Locate the cell with the specified text and output its [x, y] center coordinate. 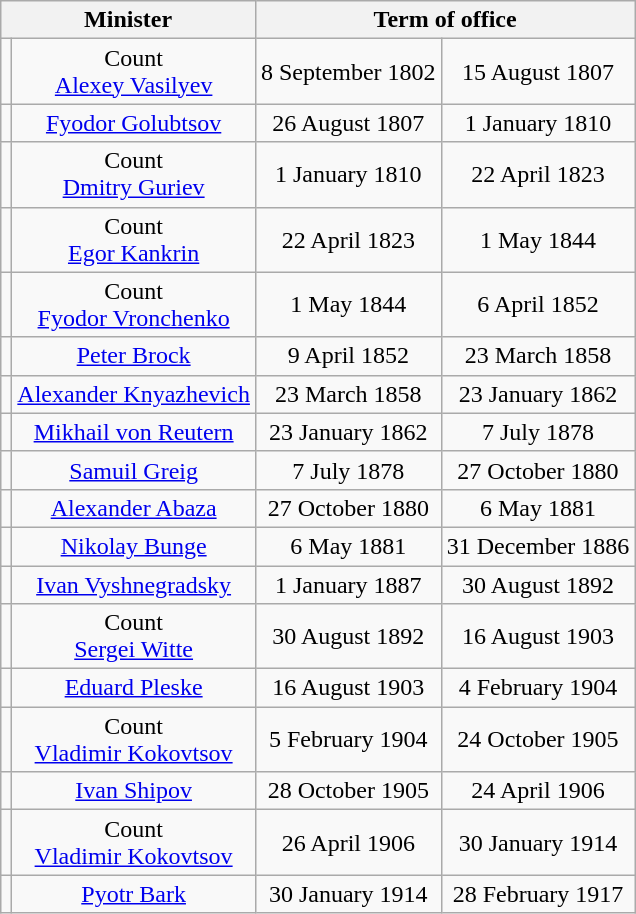
26 April 1906 [348, 842]
Ivan Shipov [134, 791]
Peter Brock [134, 356]
1 January 1887 [348, 585]
31 December 1886 [538, 546]
4 February 1904 [538, 688]
CountFyodor Vronchenko [134, 304]
CountSergei Witte [134, 636]
8 September 1802 [348, 72]
Alexander Knyazhevich [134, 394]
26 August 1807 [348, 123]
24 October 1905 [538, 740]
9 April 1852 [348, 356]
Fyodor Golubtsov [134, 123]
Alexander Abaza [134, 508]
Minister [128, 20]
Pyotr Bark [134, 894]
Nikolay Bunge [134, 546]
5 February 1904 [348, 740]
15 August 1807 [538, 72]
28 October 1905 [348, 791]
Term of office [444, 20]
24 April 1906 [538, 791]
CountEgor Kankrin [134, 240]
Mikhail von Reutern [134, 432]
CountAlexey Vasilyev [134, 72]
Eduard Pleske [134, 688]
6 April 1852 [538, 304]
28 February 1917 [538, 894]
Ivan Vyshnegradsky [134, 585]
CountDmitry Guriev [134, 174]
Samuil Greig [134, 470]
